From the cell containing the given text, extract its center point as [x, y] coordinate. 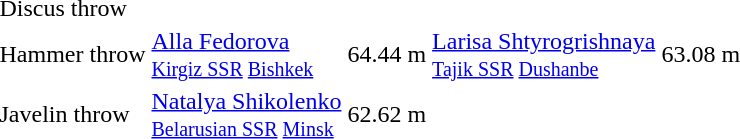
Alla FedorovaKirgiz SSR Bishkek [246, 54]
Larisa ShtyrogrishnayaTajik SSR Dushanbe [544, 54]
64.44 m [387, 54]
